From the cell containing the given text, extract its center point as [x, y] coordinate. 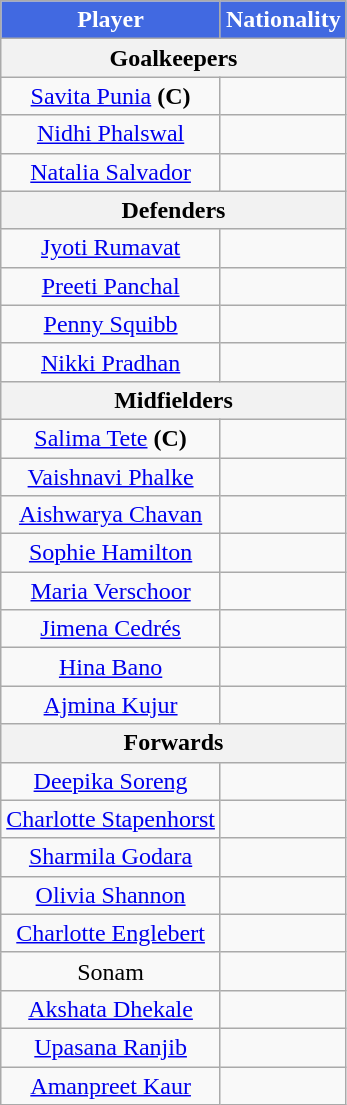
Aishwarya Chavan [111, 515]
Olivia Shannon [111, 895]
Deepika Soreng [111, 781]
Goalkeepers [174, 58]
Nationality [283, 20]
Akshata Dhekale [111, 1009]
Preeti Panchal [111, 286]
Upasana Ranjib [111, 1047]
Maria Verschoor [111, 591]
Nidhi Phalswal [111, 134]
Sharmila Godara [111, 857]
Vaishnavi Phalke [111, 477]
Sonam [111, 971]
Amanpreet Kaur [111, 1085]
Nikki Pradhan [111, 362]
Defenders [174, 210]
Natalia Salvador [111, 172]
Midfielders [174, 400]
Jimena Cedrés [111, 629]
Hina Bano [111, 667]
Sophie Hamilton [111, 553]
Salima Tete (C) [111, 438]
Charlotte Englebert [111, 933]
Savita Punia (C) [111, 96]
Player [111, 20]
Penny Squibb [111, 324]
Ajmina Kujur [111, 705]
Forwards [174, 743]
Jyoti Rumavat [111, 248]
Charlotte Stapenhorst [111, 819]
